Determine the [X, Y] coordinate at the center of the cell enclosing the given text.  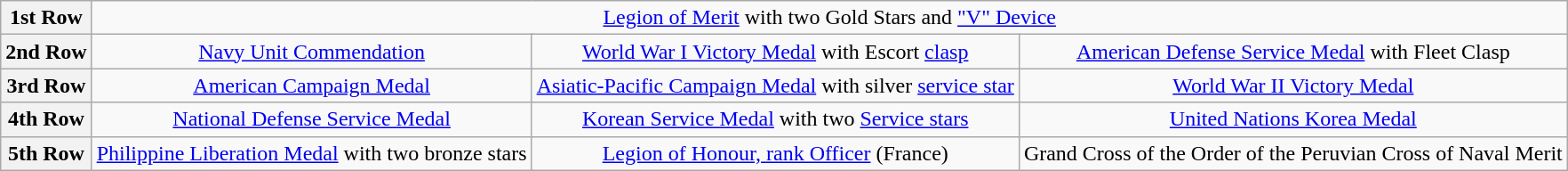
1st Row [46, 18]
American Defense Service Medal with Fleet Clasp [1292, 52]
Legion of Merit with two Gold Stars and "V" Device [829, 18]
American Campaign Medal [311, 85]
Legion of Honour, rank Officer (France) [775, 153]
National Defense Service Medal [311, 119]
5th Row [46, 153]
Philippine Liberation Medal with two bronze stars [311, 153]
Grand Cross of the Order of the Peruvian Cross of Naval Merit [1292, 153]
Korean Service Medal with two Service stars [775, 119]
World War II Victory Medal [1292, 85]
Navy Unit Commendation [311, 52]
Asiatic-Pacific Campaign Medal with silver service star [775, 85]
3rd Row [46, 85]
2nd Row [46, 52]
World War I Victory Medal with Escort clasp [775, 52]
United Nations Korea Medal [1292, 119]
4th Row [46, 119]
